Search for the cell housing the specified text and yield its (x, y) center coordinate. 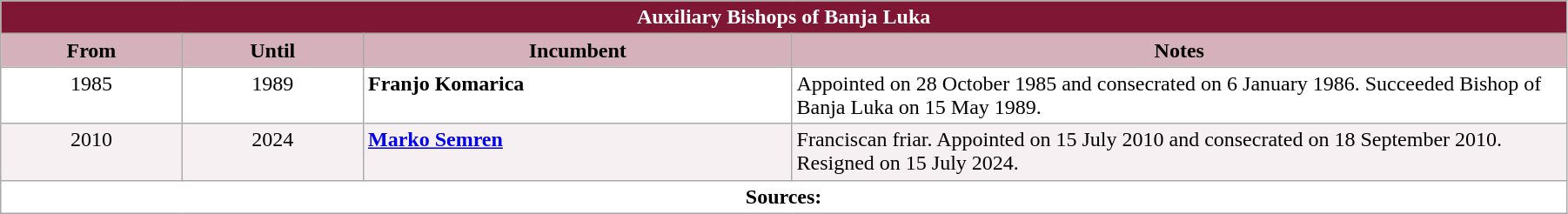
2010 (91, 151)
1985 (91, 96)
2024 (272, 151)
Sources: (784, 197)
Auxiliary Bishops of Banja Luka (784, 17)
1989 (272, 96)
Incumbent (578, 50)
From (91, 50)
Until (272, 50)
Notes (1179, 50)
Marko Semren (578, 151)
Franjo Komarica (578, 96)
Appointed on 28 October 1985 and consecrated on 6 January 1986. Succeeded Bishop of Banja Luka on 15 May 1989. (1179, 96)
Franciscan friar. Appointed on 15 July 2010 and consecrated on 18 September 2010. Resigned on 15 July 2024. (1179, 151)
